Return the [X, Y] coordinate for the center point of the cell that contains the specified text.  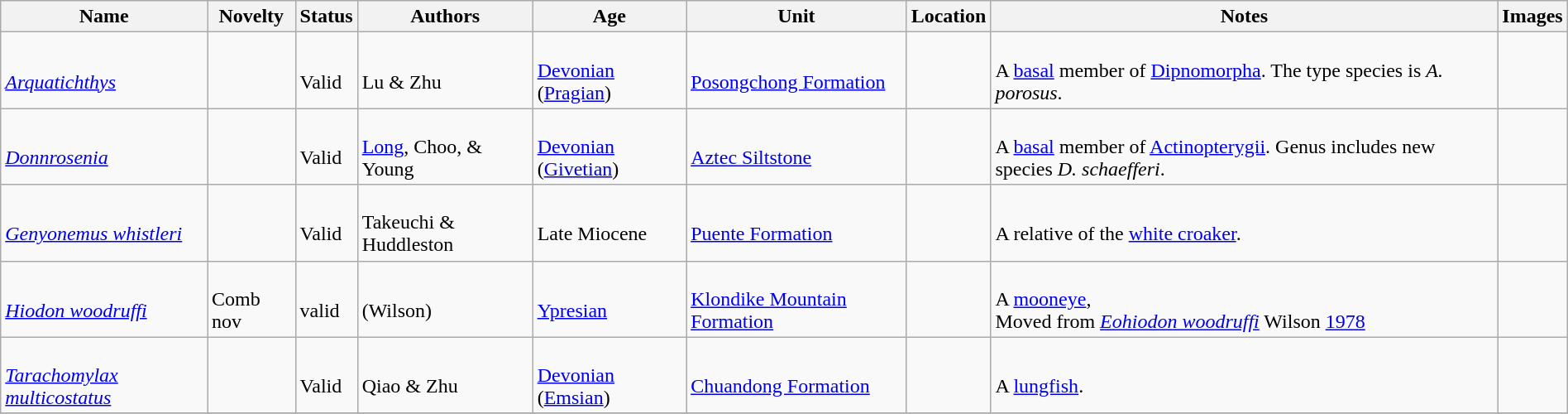
Location [949, 17]
Notes [1244, 17]
Tarachomylax multicostatus [104, 375]
Comb nov [251, 299]
A mooneye, Moved from Eohiodon woodruffi Wilson 1978 [1244, 299]
Novelty [251, 17]
Long, Choo, & Young [445, 147]
Late Miocene [609, 223]
Aztec Siltstone [797, 147]
Status [326, 17]
Authors [445, 17]
valid [326, 299]
A basal member of Dipnomorpha. The type species is A. porosus. [1244, 70]
Name [104, 17]
A lungfish. [1244, 375]
Ypresian [609, 299]
Klondike Mountain Formation [797, 299]
Qiao & Zhu [445, 375]
Posongchong Formation [797, 70]
Images [1532, 17]
Devonian (Emsian) [609, 375]
Age [609, 17]
Hiodon woodruffi [104, 299]
Genyonemus whistleri [104, 223]
Arquatichthys [104, 70]
Lu & Zhu [445, 70]
Unit [797, 17]
Puente Formation [797, 223]
A basal member of Actinopterygii. Genus includes new species D. schaefferi. [1244, 147]
Devonian (Pragian) [609, 70]
A relative of the white croaker. [1244, 223]
Donnrosenia [104, 147]
Devonian (Givetian) [609, 147]
(Wilson) [445, 299]
Chuandong Formation [797, 375]
Takeuchi & Huddleston [445, 223]
